Detect which cell encompasses the target text, then output its (X, Y) center coordinate. 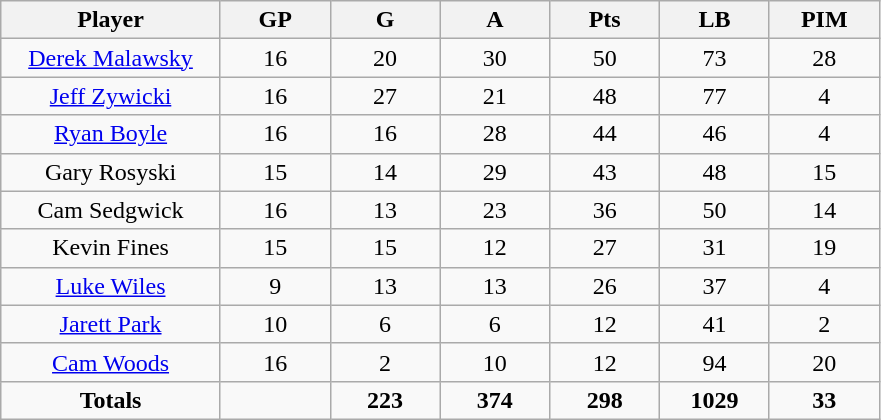
44 (605, 134)
298 (605, 400)
Ryan Boyle (111, 134)
33 (824, 400)
37 (715, 286)
G (385, 20)
Derek Malawsky (111, 58)
26 (605, 286)
30 (495, 58)
Jarett Park (111, 324)
Player (111, 20)
9 (275, 286)
PIM (824, 20)
Cam Sedgwick (111, 210)
Kevin Fines (111, 248)
36 (605, 210)
43 (605, 172)
1029 (715, 400)
223 (385, 400)
374 (495, 400)
73 (715, 58)
Totals (111, 400)
29 (495, 172)
Pts (605, 20)
46 (715, 134)
94 (715, 362)
19 (824, 248)
77 (715, 96)
Luke Wiles (111, 286)
Jeff Zywicki (111, 96)
31 (715, 248)
23 (495, 210)
LB (715, 20)
41 (715, 324)
21 (495, 96)
Gary Rosyski (111, 172)
Cam Woods (111, 362)
GP (275, 20)
A (495, 20)
